Locate the cell with the specified text and output its [x, y] center coordinate. 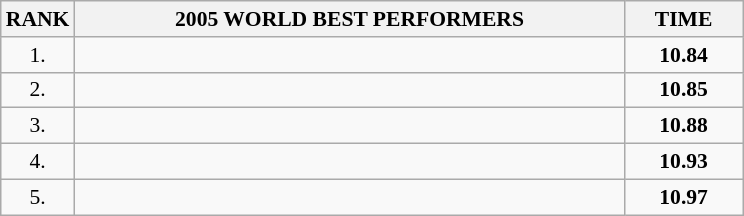
2. [38, 90]
5. [38, 197]
10.88 [684, 126]
10.84 [684, 55]
10.97 [684, 197]
3. [38, 126]
10.93 [684, 162]
2005 WORLD BEST PERFORMERS [349, 19]
RANK [38, 19]
4. [38, 162]
10.85 [684, 90]
TIME [684, 19]
1. [38, 55]
